Extract the (X, Y) coordinate from the center of the cell holding the provided text.  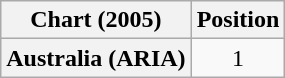
1 (238, 58)
Australia (ARIA) (96, 58)
Chart (2005) (96, 20)
Position (238, 20)
